For the text-containing cell, return its midpoint in (x, y) coordinate format. 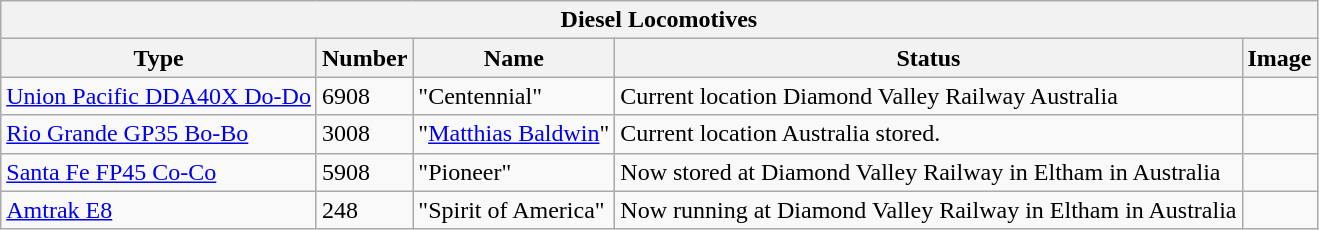
Image (1280, 58)
Now stored at Diamond Valley Railway in Eltham in Australia (928, 172)
6908 (364, 96)
Name (514, 58)
Now running at Diamond Valley Railway in Eltham in Australia (928, 210)
"Matthias Baldwin" (514, 134)
Current location Diamond Valley Railway Australia (928, 96)
Diesel Locomotives (659, 20)
Rio Grande GP35 Bo-Bo (159, 134)
Union Pacific DDA40X Do-Do (159, 96)
Status (928, 58)
Current location Australia stored. (928, 134)
Number (364, 58)
"Spirit of America" (514, 210)
248 (364, 210)
3008 (364, 134)
5908 (364, 172)
Santa Fe FP45 Co-Co (159, 172)
"Pioneer" (514, 172)
Amtrak E8 (159, 210)
Type (159, 58)
"Centennial" (514, 96)
